Locate the cell with the specified text and output its (x, y) center coordinate. 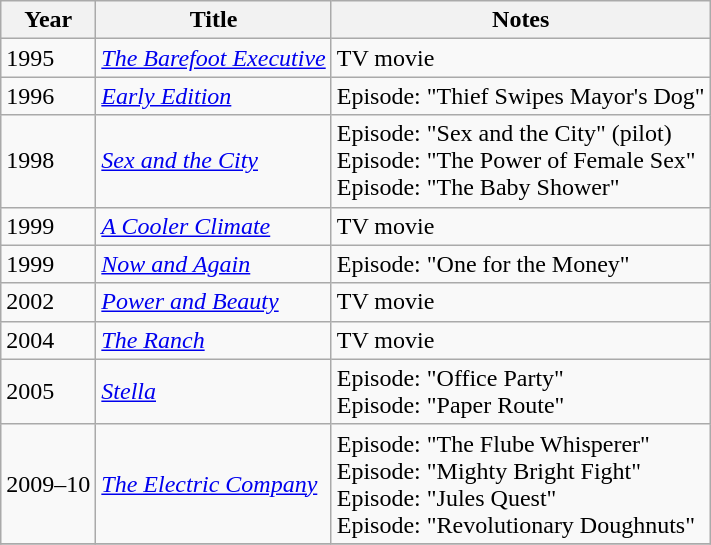
Episode: "The Flube Whisperer"Episode: "Mighty Bright Fight"Episode: "Jules Quest"Episode: "Revolutionary Doughnuts" (520, 484)
Episode: "Office Party"Episode: "Paper Route" (520, 392)
Sex and the City (214, 161)
1995 (48, 58)
Episode: "One for the Money" (520, 264)
2002 (48, 302)
Year (48, 20)
2005 (48, 392)
Episode: "Sex and the City" (pilot)Episode: "The Power of Female Sex"Episode: "The Baby Shower" (520, 161)
Title (214, 20)
Power and Beauty (214, 302)
2009–10 (48, 484)
1996 (48, 96)
Episode: "Thief Swipes Mayor's Dog" (520, 96)
Stella (214, 392)
The Electric Company (214, 484)
A Cooler Climate (214, 226)
The Barefoot Executive (214, 58)
Early Edition (214, 96)
1998 (48, 161)
2004 (48, 340)
Now and Again (214, 264)
The Ranch (214, 340)
Notes (520, 20)
